Capture the cell that displays the provided text and extract its [x, y] central coordinate. 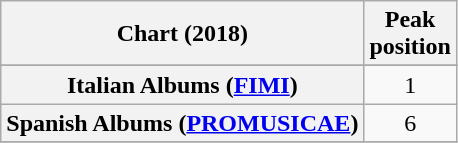
Italian Albums (FIMI) [182, 85]
Peak position [410, 34]
Chart (2018) [182, 34]
6 [410, 123]
1 [410, 85]
Spanish Albums (PROMUSICAE) [182, 123]
